Determine the [x, y] coordinate at the center of the cell enclosing the given text.  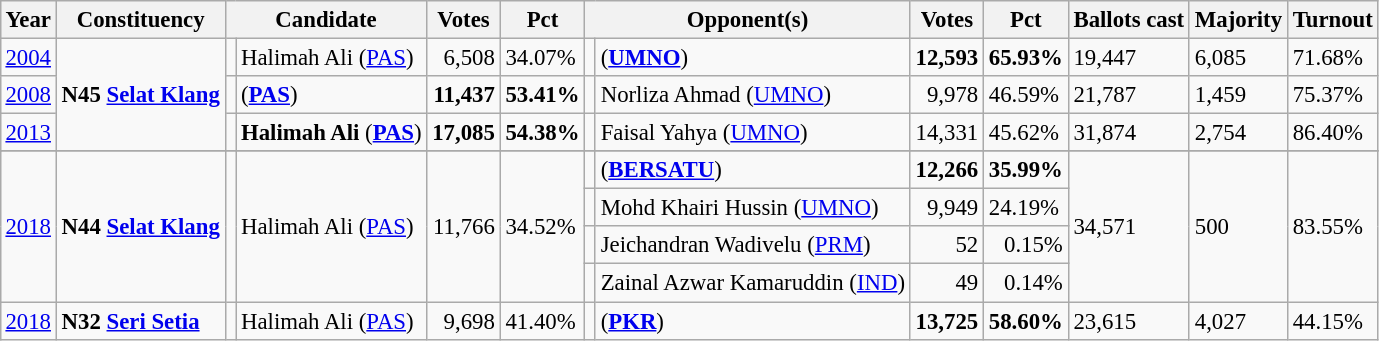
0.15% [1026, 245]
Majority [1238, 20]
N44 Selat Klang [140, 226]
54.38% [542, 133]
Candidate [326, 20]
(PKR) [752, 321]
9,698 [464, 321]
71.68% [1332, 57]
Mohd Khairi Hussin (UMNO) [752, 208]
19,447 [1128, 57]
Faisal Yahya (UMNO) [752, 133]
Norliza Ahmad (UMNO) [752, 95]
34.07% [542, 57]
41.40% [542, 321]
23,615 [1128, 321]
500 [1238, 226]
Opponent(s) [748, 20]
Year [28, 20]
N45 Selat Klang [140, 94]
35.99% [1026, 170]
21,787 [1128, 95]
4,027 [1238, 321]
83.55% [1332, 226]
9,949 [946, 208]
44.15% [1332, 321]
49 [946, 283]
2004 [28, 57]
N32 Seri Setia [140, 321]
65.93% [1026, 57]
Zainal Azwar Kamaruddin (IND) [752, 283]
0.14% [1026, 283]
34,571 [1128, 226]
45.62% [1026, 133]
52 [946, 245]
12,266 [946, 170]
12,593 [946, 57]
6,085 [1238, 57]
11,437 [464, 95]
11,766 [464, 226]
58.60% [1026, 321]
75.37% [1332, 95]
24.19% [1026, 208]
9,978 [946, 95]
86.40% [1332, 133]
(BERSATU) [752, 170]
Jeichandran Wadivelu (PRM) [752, 245]
2013 [28, 133]
1,459 [1238, 95]
Constituency [140, 20]
Turnout [1332, 20]
2008 [28, 95]
46.59% [1026, 95]
Ballots cast [1128, 20]
(PAS) [332, 95]
(UMNO) [752, 57]
6,508 [464, 57]
53.41% [542, 95]
13,725 [946, 321]
14,331 [946, 133]
17,085 [464, 133]
2,754 [1238, 133]
34.52% [542, 226]
31,874 [1128, 133]
